Locate the cell with the specified text and output its [x, y] center coordinate. 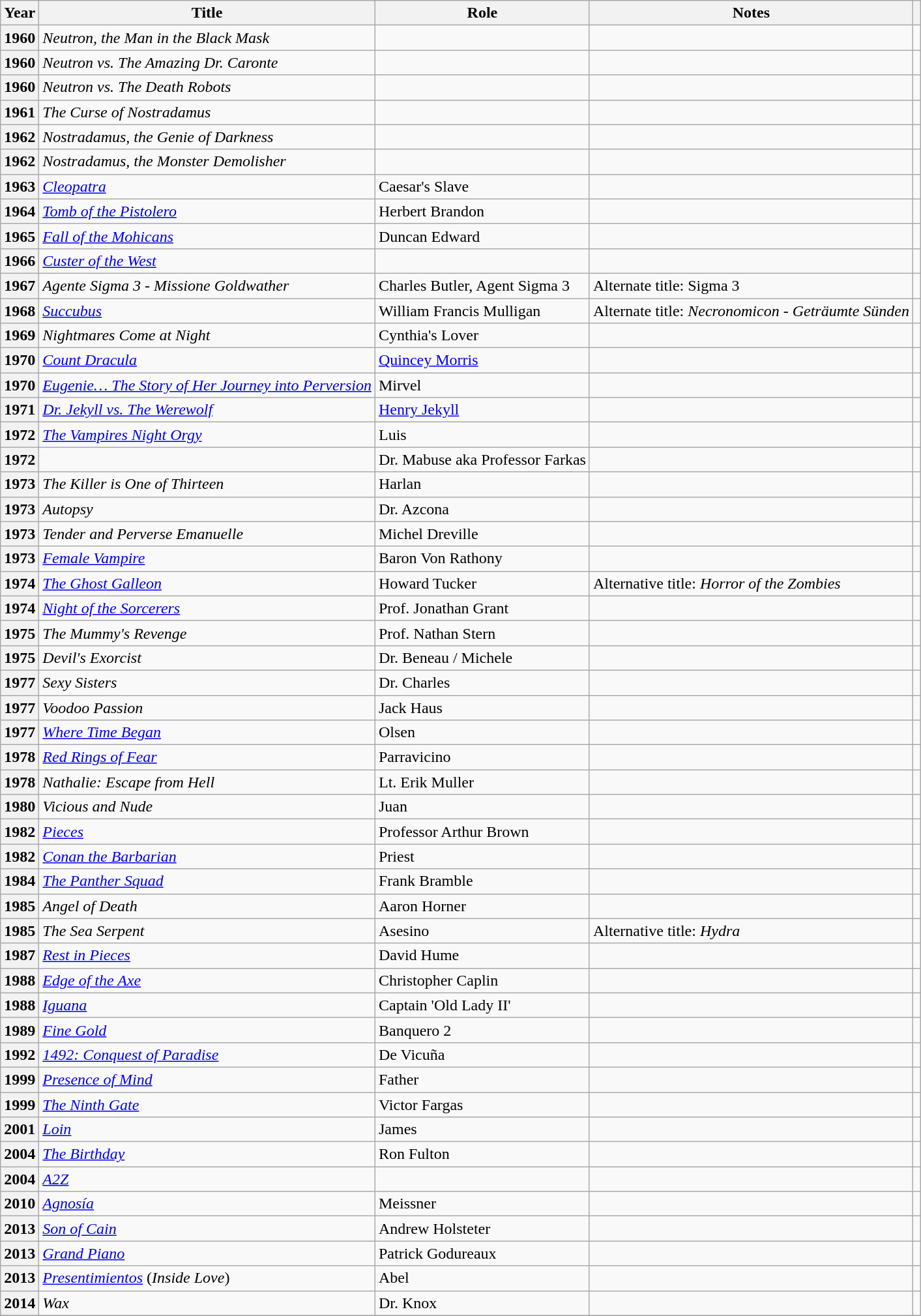
The Sea Serpent [207, 931]
The Ninth Gate [207, 1105]
Presence of Mind [207, 1079]
Rest in Pieces [207, 956]
The Curse of Nostradamus [207, 112]
1968 [20, 311]
Angel of Death [207, 906]
1989 [20, 1030]
Son of Cain [207, 1229]
Pieces [207, 832]
Nostradamus, the Genie of Darkness [207, 137]
Prof. Nathan Stern [482, 633]
Dr. Knox [482, 1303]
Banquero 2 [482, 1030]
Autopsy [207, 509]
Neutron vs. The Death Robots [207, 87]
Dr. Jekyll vs. The Werewolf [207, 410]
Father [482, 1079]
Michel Dreville [482, 534]
1492: Conquest of Paradise [207, 1055]
Sexy Sisters [207, 682]
Aaron Horner [482, 906]
Christopher Caplin [482, 980]
Howard Tucker [482, 583]
1984 [20, 881]
1967 [20, 285]
A2Z [207, 1179]
Presentimientos (Inside Love) [207, 1278]
The Ghost Galleon [207, 583]
Fall of the Mohicans [207, 236]
Professor Arthur Brown [482, 832]
Devil's Exorcist [207, 658]
Tender and Perverse Emanuelle [207, 534]
Agnosía [207, 1204]
2001 [20, 1130]
Loin [207, 1130]
Alternative title: Horror of the Zombies [751, 583]
1961 [20, 112]
Dr. Beneau / Michele [482, 658]
Henry Jekyll [482, 410]
Herbert Brandon [482, 211]
Luis [482, 435]
Cynthia's Lover [482, 336]
Caesar's Slave [482, 186]
Wax [207, 1303]
William Francis Mulligan [482, 311]
Juan [482, 807]
Female Vampire [207, 559]
De Vicuña [482, 1055]
Voodoo Passion [207, 707]
Vicious and Nude [207, 807]
David Hume [482, 956]
Year [20, 13]
2014 [20, 1303]
Conan the Barbarian [207, 856]
Where Time Began [207, 733]
Ron Fulton [482, 1154]
Olsen [482, 733]
1964 [20, 211]
James [482, 1130]
Tomb of the Pistolero [207, 211]
1971 [20, 410]
Lt. Erik Muller [482, 782]
Notes [751, 13]
Eugenie… The Story of Her Journey into Perversion [207, 385]
Priest [482, 856]
Patrick Godureaux [482, 1253]
Asesino [482, 931]
Role [482, 13]
Neutron, the Man in the Black Mask [207, 38]
Dr. Mabuse aka Professor Farkas [482, 460]
1969 [20, 336]
The Birthday [207, 1154]
2010 [20, 1204]
Neutron vs. The Amazing Dr. Caronte [207, 63]
1992 [20, 1055]
Quincey Morris [482, 360]
Alternative title: Hydra [751, 931]
Custer of the West [207, 261]
The Vampires Night Orgy [207, 435]
Captain 'Old Lady II' [482, 1005]
Frank Bramble [482, 881]
Baron Von Rathony [482, 559]
Mirvel [482, 385]
Prof. Jonathan Grant [482, 608]
Jack Haus [482, 707]
Nathalie: Escape from Hell [207, 782]
Andrew Holsteter [482, 1229]
Nostradamus, the Monster Demolisher [207, 162]
Edge of the Axe [207, 980]
Red Rings of Fear [207, 757]
The Panther Squad [207, 881]
Title [207, 13]
Alternate title: Necronomicon - Geträumte Sünden [751, 311]
Charles Butler, Agent Sigma 3 [482, 285]
The Mummy's Revenge [207, 633]
Meissner [482, 1204]
Night of the Sorcerers [207, 608]
1966 [20, 261]
Abel [482, 1278]
The Killer is One of Thirteen [207, 484]
Agente Sigma 3 - Missione Goldwather [207, 285]
Grand Piano [207, 1253]
Dr. Azcona [482, 509]
1963 [20, 186]
Fine Gold [207, 1030]
Cleopatra [207, 186]
Parravicino [482, 757]
Dr. Charles [482, 682]
1987 [20, 956]
Victor Fargas [482, 1105]
Harlan [482, 484]
Iguana [207, 1005]
1980 [20, 807]
Succubus [207, 311]
Count Dracula [207, 360]
Nightmares Come at Night [207, 336]
Alternate title: Sigma 3 [751, 285]
Duncan Edward [482, 236]
1965 [20, 236]
